Find where the given text appears and provide that cell's center as [x, y] coordinate. 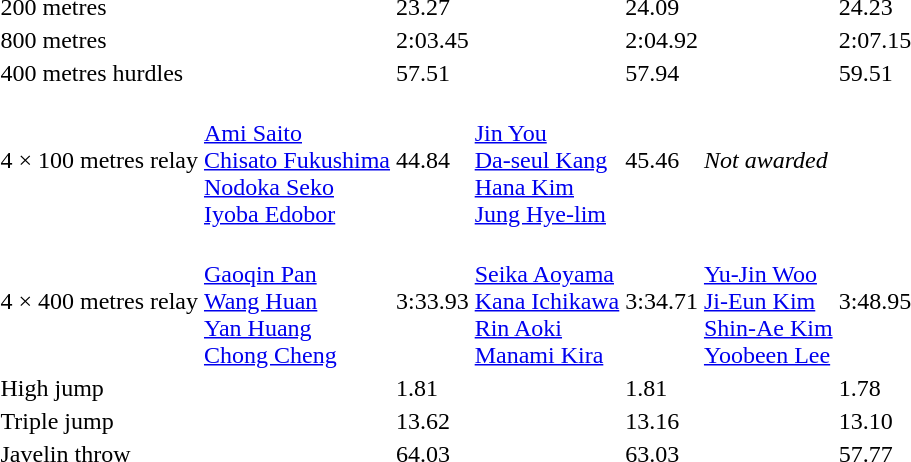
2:04.92 [662, 40]
Not awarded [768, 160]
57.51 [433, 73]
44.84 [433, 160]
3:34.71 [662, 301]
57.94 [662, 73]
3:33.93 [433, 301]
13.62 [433, 421]
Seika AoyamaKana IchikawaRin AokiManami Kira [547, 301]
45.46 [662, 160]
Yu-Jin WooJi-Eun KimShin-Ae KimYoobeen Lee [768, 301]
Jin YouDa-seul KangHana KimJung Hye-lim [547, 160]
Gaoqin PanWang HuanYan HuangChong Cheng [296, 301]
13.16 [662, 421]
2:03.45 [433, 40]
Ami SaitoChisato FukushimaNodoka SekoIyoba Edobor [296, 160]
